Locate the cell with the specified text and output its [x, y] center coordinate. 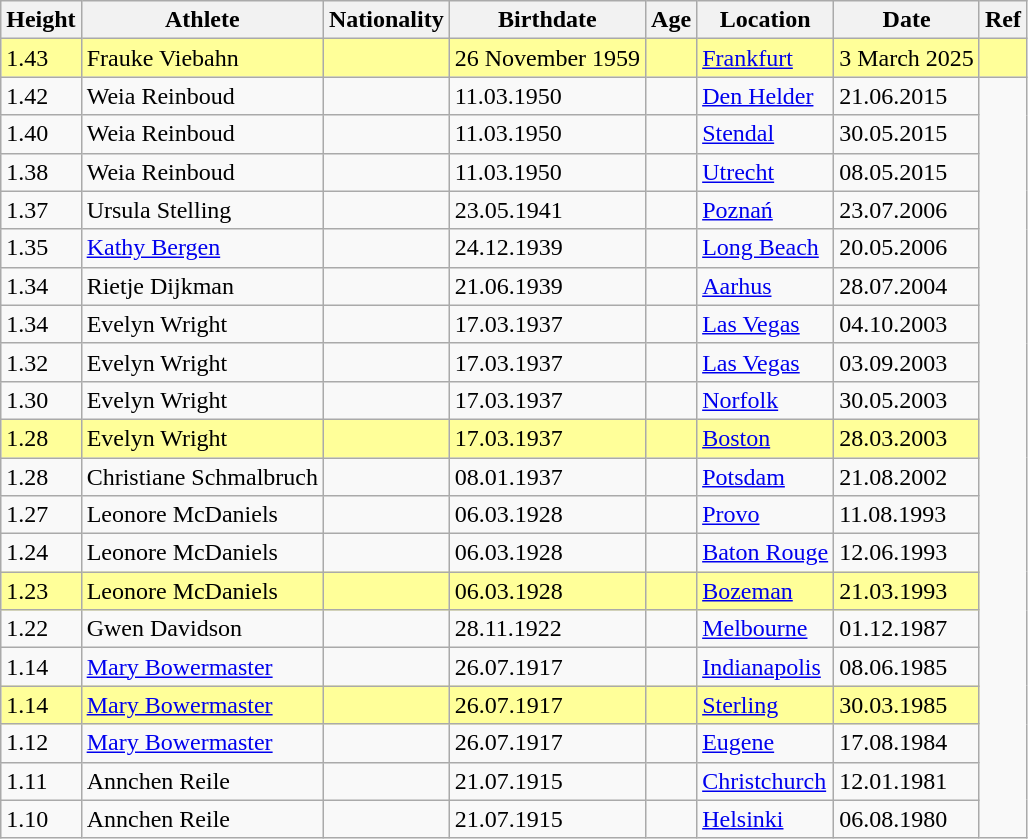
28.03.2003 [907, 438]
1.10 [41, 819]
21.06.2015 [907, 96]
Date [907, 20]
01.12.1987 [907, 629]
Rietje Dijkman [202, 286]
21.08.2002 [907, 477]
Boston [766, 438]
1.35 [41, 248]
Den Helder [766, 96]
1.22 [41, 629]
Eugene [766, 743]
Provo [766, 515]
Poznań [766, 210]
Utrecht [766, 172]
Christiane Schmalbruch [202, 477]
28.11.1922 [547, 629]
23.05.1941 [547, 210]
11.08.1993 [907, 515]
1.43 [41, 58]
08.06.1985 [907, 667]
Bozeman [766, 591]
Height [41, 20]
21.03.1993 [907, 591]
1.27 [41, 515]
30.05.2015 [907, 134]
1.37 [41, 210]
Ursula Stelling [202, 210]
Helsinki [766, 819]
Baton Rouge [766, 553]
Potsdam [766, 477]
30.03.1985 [907, 705]
Ref [1002, 20]
1.11 [41, 781]
Christchurch [766, 781]
Frankfurt [766, 58]
30.05.2003 [907, 400]
1.40 [41, 134]
23.07.2006 [907, 210]
1.42 [41, 96]
Location [766, 20]
3 March 2025 [907, 58]
Age [672, 20]
1.24 [41, 553]
Melbourne [766, 629]
Long Beach [766, 248]
Gwen Davidson [202, 629]
Aarhus [766, 286]
Nationality [386, 20]
04.10.2003 [907, 324]
Norfolk [766, 400]
1.30 [41, 400]
1.23 [41, 591]
24.12.1939 [547, 248]
Birthdate [547, 20]
26 November 1959 [547, 58]
03.09.2003 [907, 362]
12.06.1993 [907, 553]
Sterling [766, 705]
1.12 [41, 743]
20.05.2006 [907, 248]
Indianapolis [766, 667]
Athlete [202, 20]
06.08.1980 [907, 819]
Frauke Viebahn [202, 58]
Stendal [766, 134]
12.01.1981 [907, 781]
Kathy Bergen [202, 248]
08.01.1937 [547, 477]
21.06.1939 [547, 286]
1.32 [41, 362]
1.38 [41, 172]
17.08.1984 [907, 743]
28.07.2004 [907, 286]
08.05.2015 [907, 172]
